Locate the cell with the specified text and output its (X, Y) center coordinate. 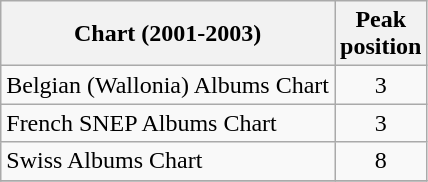
8 (380, 161)
French SNEP Albums Chart (168, 123)
Peakposition (380, 34)
Belgian (Wallonia) Albums Chart (168, 85)
Swiss Albums Chart (168, 161)
Chart (2001-2003) (168, 34)
